Pinpoint the cell where the given text exists, returning its [x, y] midpoint coordinate. 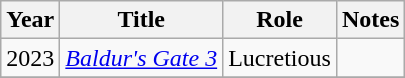
Notes [370, 20]
Baldur's Gate 3 [142, 58]
Year [30, 20]
Lucretious [280, 58]
2023 [30, 58]
Role [280, 20]
Title [142, 20]
